Pinpoint the cell where the given text exists, returning its (x, y) midpoint coordinate. 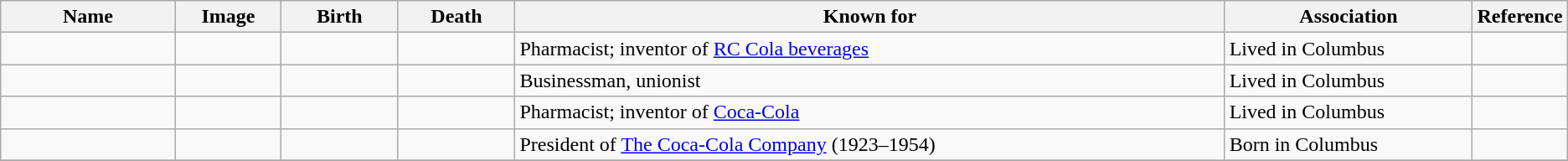
Name (89, 17)
Reference (1519, 17)
Businessman, unionist (869, 80)
Association (1349, 17)
Image (228, 17)
Known for (869, 17)
Born in Columbus (1349, 144)
President of The Coca-Cola Company (1923–1954) (869, 144)
Pharmacist; inventor of RC Cola beverages (869, 49)
Death (456, 17)
Birth (340, 17)
Pharmacist; inventor of Coca-Cola (869, 112)
